Capture the cell that displays the provided text and extract its [x, y] central coordinate. 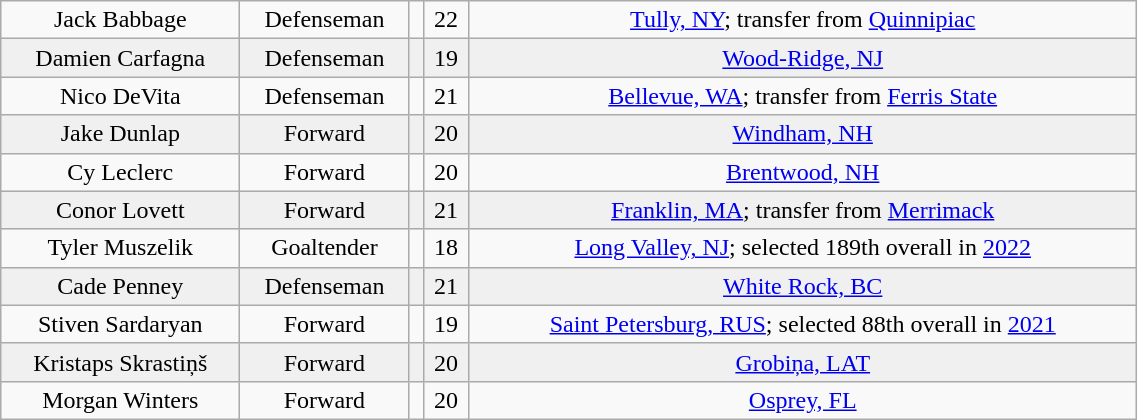
Windham, NH [803, 134]
Wood-Ridge, NJ [803, 58]
Tyler Muszelik [120, 248]
Damien Carfagna [120, 58]
Stiven Sardaryan [120, 324]
Nico DeVita [120, 96]
Conor Lovett [120, 210]
Saint Petersburg, RUS; selected 88th overall in 2021 [803, 324]
Osprey, FL [803, 400]
Goaltender [324, 248]
Tully, NY; transfer from Quinnipiac [803, 20]
Jack Babbage [120, 20]
Cade Penney [120, 286]
18 [446, 248]
Morgan Winters [120, 400]
Grobiņa, LAT [803, 362]
White Rock, BC [803, 286]
Cy Leclerc [120, 172]
Long Valley, NJ; selected 189th overall in 2022 [803, 248]
Brentwood, NH [803, 172]
Kristaps Skrastiņš [120, 362]
Franklin, MA; transfer from Merrimack [803, 210]
22 [446, 20]
Bellevue, WA; transfer from Ferris State [803, 96]
Jake Dunlap [120, 134]
